Find where the given text appears and provide that cell's center as [X, Y] coordinate. 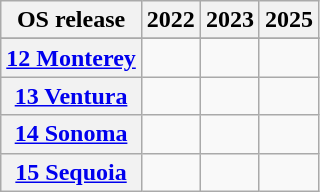
12 Monterey [72, 58]
14 Sonoma [72, 134]
13 Ventura [72, 96]
OS release [72, 20]
2025 [288, 20]
15 Sequoia [72, 172]
2022 [170, 20]
2023 [230, 20]
